Scan for the cell matching the given text and deliver its (x, y) coordinate at center. 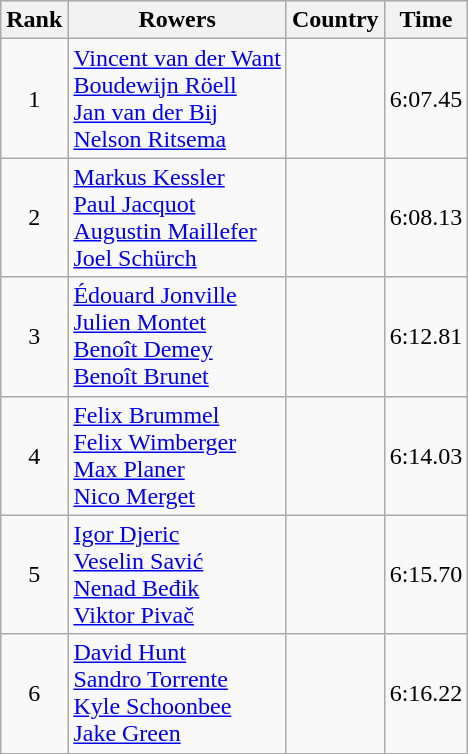
6:08.13 (426, 218)
Igor DjericVeselin SavićNenad BeđikViktor Pivač (178, 574)
6:16.22 (426, 694)
Édouard JonvilleJulien MontetBenoît DemeyBenoît Brunet (178, 336)
3 (34, 336)
2 (34, 218)
Time (426, 20)
4 (34, 456)
6:07.45 (426, 98)
1 (34, 98)
Vincent van der WantBoudewijn RöellJan van der BijNelson Ritsema (178, 98)
Markus KesslerPaul JacquotAugustin MailleferJoel Schürch (178, 218)
Rowers (178, 20)
David HuntSandro TorrenteKyle SchoonbeeJake Green (178, 694)
6:15.70 (426, 574)
Felix BrummelFelix WimbergerMax PlanerNico Merget (178, 456)
6 (34, 694)
Rank (34, 20)
6:14.03 (426, 456)
6:12.81 (426, 336)
5 (34, 574)
Country (335, 20)
